Extract the [X, Y] coordinate from the center of the cell holding the provided text.  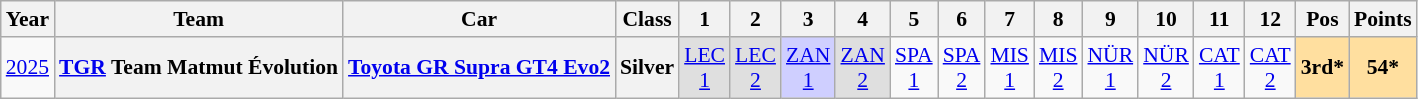
Silver [647, 68]
Year [28, 19]
2025 [28, 68]
12 [1270, 19]
1 [704, 19]
MIS1 [1010, 68]
LEC2 [756, 68]
9 [1110, 19]
NÜR1 [1110, 68]
7 [1010, 19]
Pos [1322, 19]
6 [962, 19]
SPA1 [914, 68]
Car [479, 19]
3rd* [1322, 68]
4 [862, 19]
Points [1383, 19]
CAT2 [1270, 68]
ZAN1 [808, 68]
11 [1220, 19]
2 [756, 19]
3 [808, 19]
MIS2 [1058, 68]
Toyota GR Supra GT4 Evo2 [479, 68]
NÜR2 [1166, 68]
5 [914, 19]
CAT1 [1220, 68]
54* [1383, 68]
Class [647, 19]
SPA2 [962, 68]
Team [198, 19]
10 [1166, 19]
8 [1058, 19]
LEC1 [704, 68]
ZAN2 [862, 68]
TGR Team Matmut Évolution [198, 68]
